Detect which cell encompasses the target text, then output its [X, Y] center coordinate. 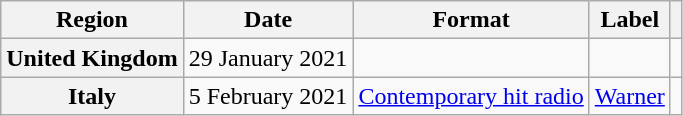
29 January 2021 [268, 58]
5 February 2021 [268, 96]
United Kingdom [92, 58]
Format [471, 20]
Italy [92, 96]
Warner [630, 96]
Label [630, 20]
Contemporary hit radio [471, 96]
Region [92, 20]
Date [268, 20]
